From the cell containing the given text, extract its center point as [X, Y] coordinate. 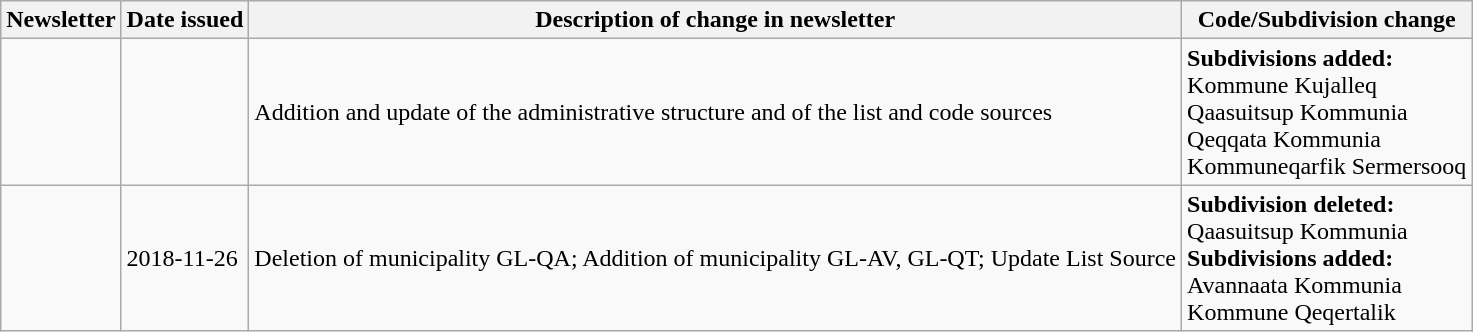
Description of change in newsletter [716, 20]
Date issued [185, 20]
2018-11-26 [185, 258]
Newsletter [61, 20]
Addition and update of the administrative structure and of the list and code sources [716, 112]
Subdivision deleted: Qaasuitsup KommuniaSubdivisions added: Avannaata Kommunia Kommune Qeqertalik [1327, 258]
Subdivisions added: Kommune Kujalleq Qaasuitsup Kommunia Qeqqata Kommunia Kommuneqarfik Sermersooq [1327, 112]
Code/Subdivision change [1327, 20]
Deletion of municipality GL-QA; Addition of municipality GL-AV, GL-QT; Update List Source [716, 258]
